Capture the cell that displays the provided text and extract its (X, Y) central coordinate. 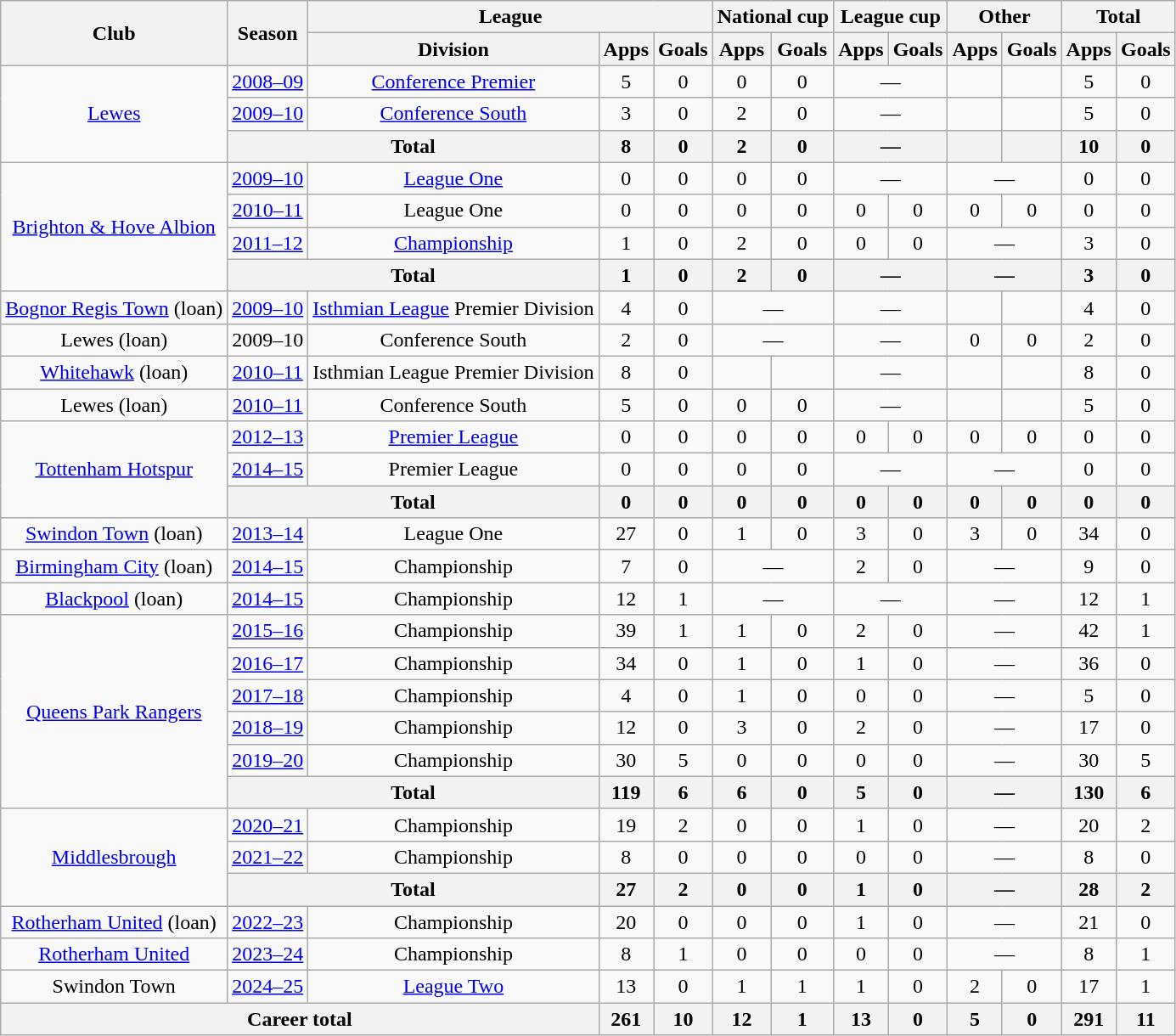
119 (626, 792)
Blackpool (loan) (114, 599)
2018–19 (268, 728)
2022–23 (268, 921)
League cup (891, 17)
130 (1089, 792)
19 (626, 825)
Tottenham Hotspur (114, 470)
Club (114, 33)
2013–14 (268, 534)
Rotherham United (114, 954)
291 (1089, 1019)
42 (1089, 631)
28 (1089, 889)
Brighton & Hove Albion (114, 227)
League (511, 17)
2008–09 (268, 82)
2020–21 (268, 825)
Swindon Town (loan) (114, 534)
Middlesbrough (114, 857)
Rotherham United (loan) (114, 921)
2024–25 (268, 987)
Whitehawk (loan) (114, 372)
Lewes (114, 114)
2021–22 (268, 857)
36 (1089, 663)
Swindon Town (114, 987)
Conference Premier (453, 82)
39 (626, 631)
Division (453, 49)
2016–17 (268, 663)
11 (1145, 1019)
2015–16 (268, 631)
7 (626, 566)
9 (1089, 566)
21 (1089, 921)
2017–18 (268, 695)
2011–12 (268, 243)
National cup (773, 17)
League Two (453, 987)
2023–24 (268, 954)
Queens Park Rangers (114, 712)
261 (626, 1019)
Other (1004, 17)
Bognor Regis Town (loan) (114, 307)
Season (268, 33)
2012–13 (268, 437)
Career total (300, 1019)
2019–20 (268, 760)
Birmingham City (loan) (114, 566)
